Return the [X, Y] coordinate for the center point of the cell that contains the specified text.  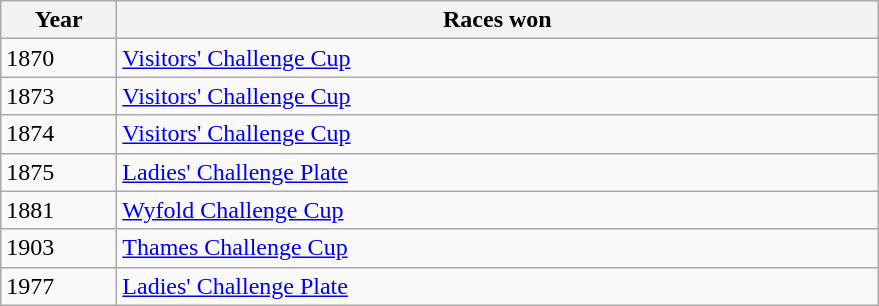
Wyfold Challenge Cup [498, 210]
Races won [498, 20]
1903 [59, 248]
1977 [59, 286]
Year [59, 20]
1873 [59, 96]
1881 [59, 210]
Thames Challenge Cup [498, 248]
1874 [59, 134]
1875 [59, 172]
1870 [59, 58]
